Detect which cell encompasses the target text, then output its (X, Y) center coordinate. 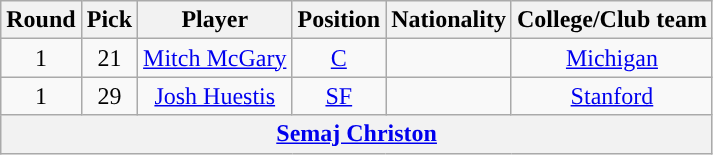
College/Club team (612, 20)
Position (339, 20)
Nationality (449, 20)
29 (109, 96)
C (339, 58)
Player (215, 20)
21 (109, 58)
Semaj Christon (357, 134)
Stanford (612, 96)
SF (339, 96)
Round (41, 20)
Josh Huestis (215, 96)
Pick (109, 20)
Mitch McGary (215, 58)
Michigan (612, 58)
